Find where the given text appears and provide that cell's center as [x, y] coordinate. 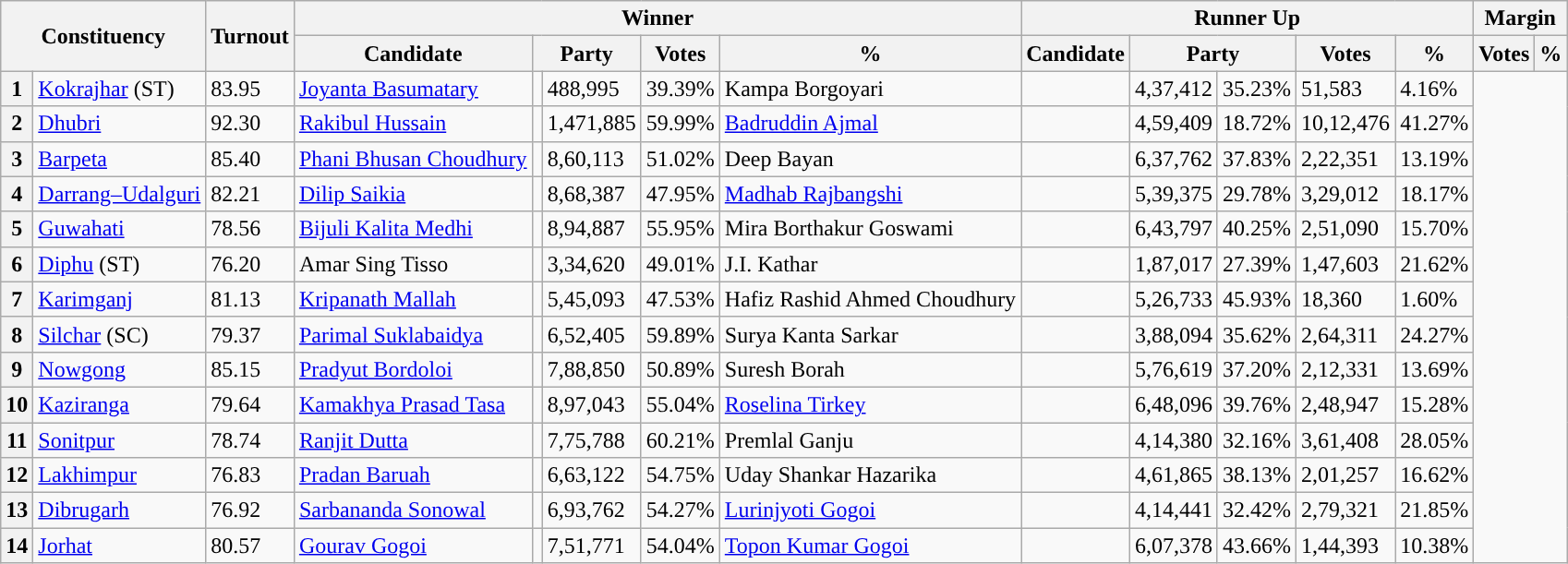
83.95 [250, 89]
7,51,771 [591, 546]
Kamakhya Prasad Tasa [413, 404]
15.70% [1435, 229]
6,63,122 [591, 475]
5,26,733 [1173, 299]
Darrang–Udalguri [120, 194]
38.13% [1256, 475]
54.75% [680, 475]
4,37,412 [1173, 89]
24.27% [1435, 334]
Pradan Baruah [413, 475]
Dibrugarh [120, 510]
79.37 [250, 334]
7,75,788 [591, 440]
76.83 [250, 475]
51,583 [1346, 89]
3,34,620 [591, 264]
Dhubri [120, 124]
85.40 [250, 159]
Madhab Rajbangshi [870, 194]
59.99% [680, 124]
Diphu (ST) [120, 264]
Pradyut Bordoloi [413, 369]
27.39% [1256, 264]
7,88,850 [591, 369]
Sonitpur [120, 440]
37.20% [1256, 369]
76.92 [250, 510]
18.17% [1435, 194]
10 [17, 404]
Constituency [103, 36]
3,88,094 [1173, 334]
40.25% [1256, 229]
28.05% [1435, 440]
Mira Borthakur Goswami [870, 229]
6 [17, 264]
79.64 [250, 404]
Turnout [250, 36]
15.28% [1435, 404]
92.30 [250, 124]
Nowgong [120, 369]
Lakhimpur [120, 475]
Roselina Tirkey [870, 404]
13.19% [1435, 159]
6,52,405 [591, 334]
4,14,441 [1173, 510]
10.38% [1435, 546]
Dilip Saikia [413, 194]
8,60,113 [591, 159]
Uday Shankar Hazarika [870, 475]
80.57 [250, 546]
2,64,311 [1346, 334]
Winner [657, 18]
Surya Kanta Sarkar [870, 334]
45.93% [1256, 299]
1,47,603 [1346, 264]
14 [17, 546]
Runner Up [1248, 18]
Guwahati [120, 229]
18,360 [1346, 299]
1,471,885 [591, 124]
16.62% [1435, 475]
59.89% [680, 334]
32.16% [1256, 440]
43.66% [1256, 546]
13 [17, 510]
2 [17, 124]
5,76,619 [1173, 369]
Kripanath Mallah [413, 299]
7 [17, 299]
51.02% [680, 159]
8,68,387 [591, 194]
Topon Kumar Gogoi [870, 546]
Silchar (SC) [120, 334]
6,43,797 [1173, 229]
18.72% [1256, 124]
29.78% [1256, 194]
1.60% [1435, 299]
2,51,090 [1346, 229]
39.76% [1256, 404]
Barpeta [120, 159]
3,61,408 [1346, 440]
2,79,321 [1346, 510]
Deep Bayan [870, 159]
85.15 [250, 369]
3 [17, 159]
76.20 [250, 264]
55.95% [680, 229]
Badruddin Ajmal [870, 124]
47.53% [680, 299]
2,48,947 [1346, 404]
5,39,375 [1173, 194]
Kokrajhar (ST) [120, 89]
J.I. Kathar [870, 264]
Karimganj [120, 299]
8 [17, 334]
12 [17, 475]
Ranjit Dutta [413, 440]
10,12,476 [1346, 124]
81.13 [250, 299]
Parimal Suklabaidya [413, 334]
55.04% [680, 404]
1,44,393 [1346, 546]
2,01,257 [1346, 475]
54.27% [680, 510]
11 [17, 440]
4,59,409 [1173, 124]
6,93,762 [591, 510]
2,12,331 [1346, 369]
5 [17, 229]
Kampa Borgoyari [870, 89]
Sarbananda Sonowal [413, 510]
6,07,378 [1173, 546]
Amar Sing Tisso [413, 264]
1 [17, 89]
6,37,762 [1173, 159]
47.95% [680, 194]
Kaziranga [120, 404]
5,45,093 [591, 299]
1,87,017 [1173, 264]
488,995 [591, 89]
41.27% [1435, 124]
35.23% [1256, 89]
78.74 [250, 440]
4,61,865 [1173, 475]
6,48,096 [1173, 404]
9 [17, 369]
Suresh Borah [870, 369]
8,94,887 [591, 229]
3,29,012 [1346, 194]
21.85% [1435, 510]
Bijuli Kalita Medhi [413, 229]
82.21 [250, 194]
60.21% [680, 440]
Premlal Ganju [870, 440]
Hafiz Rashid Ahmed Choudhury [870, 299]
37.83% [1256, 159]
Rakibul Hussain [413, 124]
4,14,380 [1173, 440]
54.04% [680, 546]
50.89% [680, 369]
35.62% [1256, 334]
4.16% [1435, 89]
4 [17, 194]
2,22,351 [1346, 159]
32.42% [1256, 510]
39.39% [680, 89]
13.69% [1435, 369]
78.56 [250, 229]
49.01% [680, 264]
Jorhat [120, 546]
8,97,043 [591, 404]
Lurinjyoti Gogoi [870, 510]
21.62% [1435, 264]
Margin [1520, 18]
Phani Bhusan Choudhury [413, 159]
Gourav Gogoi [413, 546]
Joyanta Basumatary [413, 89]
